Pinpoint the cell where the given text exists, returning its [x, y] midpoint coordinate. 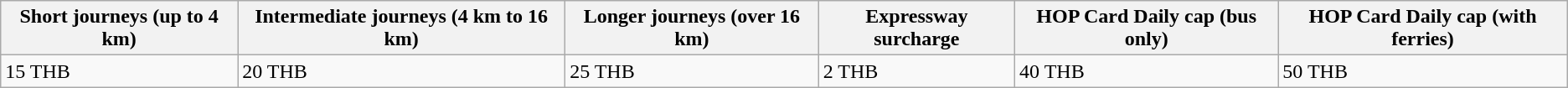
Intermediate journeys (4 km to 16 km) [402, 28]
2 THB [916, 71]
50 THB [1422, 71]
25 THB [692, 71]
20 THB [402, 71]
40 THB [1147, 71]
HOP Card Daily cap (bus only) [1147, 28]
HOP Card Daily cap (with ferries) [1422, 28]
Short journeys (up to 4 km) [119, 28]
Longer journeys (over 16 km) [692, 28]
Expressway surcharge [916, 28]
15 THB [119, 71]
